Locate the cell with the specified text and output its (x, y) center coordinate. 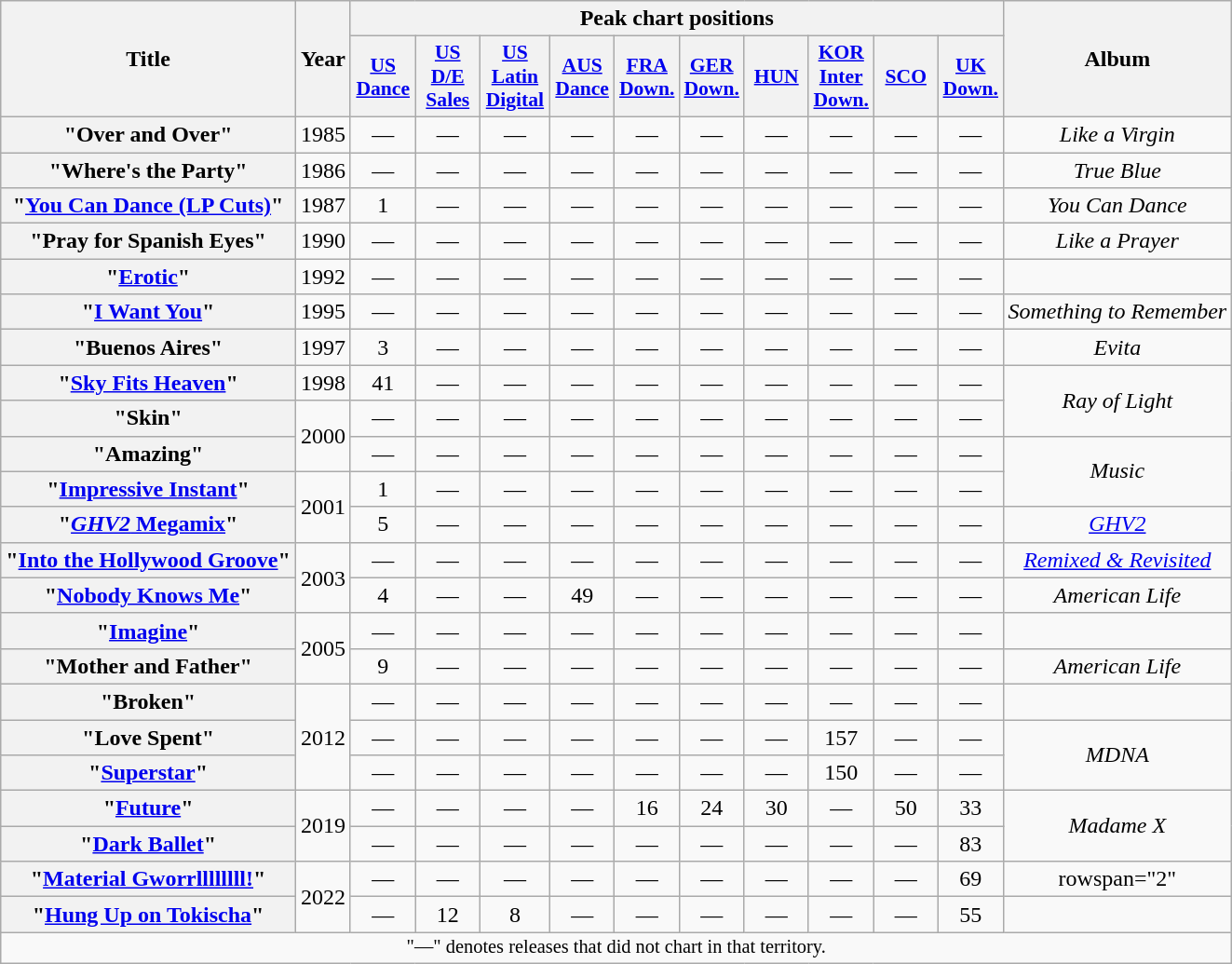
Something to Remember (1117, 312)
1985 (322, 134)
Remixed & Revisited (1117, 560)
2019 (322, 826)
UKDown. (970, 76)
33 (970, 808)
HUN (777, 76)
"Material Gworrllllllll!" (149, 879)
3 (383, 347)
"Imagine" (149, 631)
2005 (322, 648)
Like a Virgin (1117, 134)
5 (383, 524)
USD/ESales (448, 76)
83 (970, 844)
"I Want You" (149, 312)
1997 (322, 347)
MDNA (1117, 754)
"Buenos Aires" (149, 347)
16 (647, 808)
1986 (322, 170)
rowspan="2" (1117, 879)
USDance (383, 76)
150 (841, 773)
Peak chart positions (676, 19)
24 (711, 808)
"Mother and Father" (149, 666)
55 (970, 915)
"Hung Up on Tokischa" (149, 915)
"Love Spent" (149, 737)
"Pray for Spanish Eyes" (149, 241)
SCO (906, 76)
USLatinDigital (514, 76)
4 (383, 595)
1995 (322, 312)
1998 (322, 383)
2003 (322, 577)
"You Can Dance (LP Cuts)" (149, 206)
"Where's the Party" (149, 170)
Ray of Light (1117, 401)
"—" denotes releases that did not chart in that territory. (616, 948)
69 (970, 879)
"Broken" (149, 701)
50 (906, 808)
GERDown. (711, 76)
GHV2 (1117, 524)
1987 (322, 206)
30 (777, 808)
12 (448, 915)
"Future" (149, 808)
"Impressive Instant" (149, 489)
Music (1117, 471)
Madame X (1117, 826)
"Sky Fits Heaven" (149, 383)
2022 (322, 897)
Evita (1117, 347)
AUSDance (582, 76)
157 (841, 737)
2000 (322, 436)
Album (1117, 60)
49 (582, 595)
"Amazing" (149, 454)
"Superstar" (149, 773)
"Over and Over" (149, 134)
You Can Dance (1117, 206)
Year (322, 60)
Title (149, 60)
KORInterDown. (841, 76)
9 (383, 666)
1992 (322, 277)
"Dark Ballet" (149, 844)
"Nobody Knows Me" (149, 595)
2012 (322, 737)
2001 (322, 507)
"Skin" (149, 418)
8 (514, 915)
41 (383, 383)
"Erotic" (149, 277)
1990 (322, 241)
FRADown. (647, 76)
"GHV2 Megamix" (149, 524)
True Blue (1117, 170)
Like a Prayer (1117, 241)
"Into the Hollywood Groove" (149, 560)
